Find where the given text appears and provide that cell's center as (X, Y) coordinate. 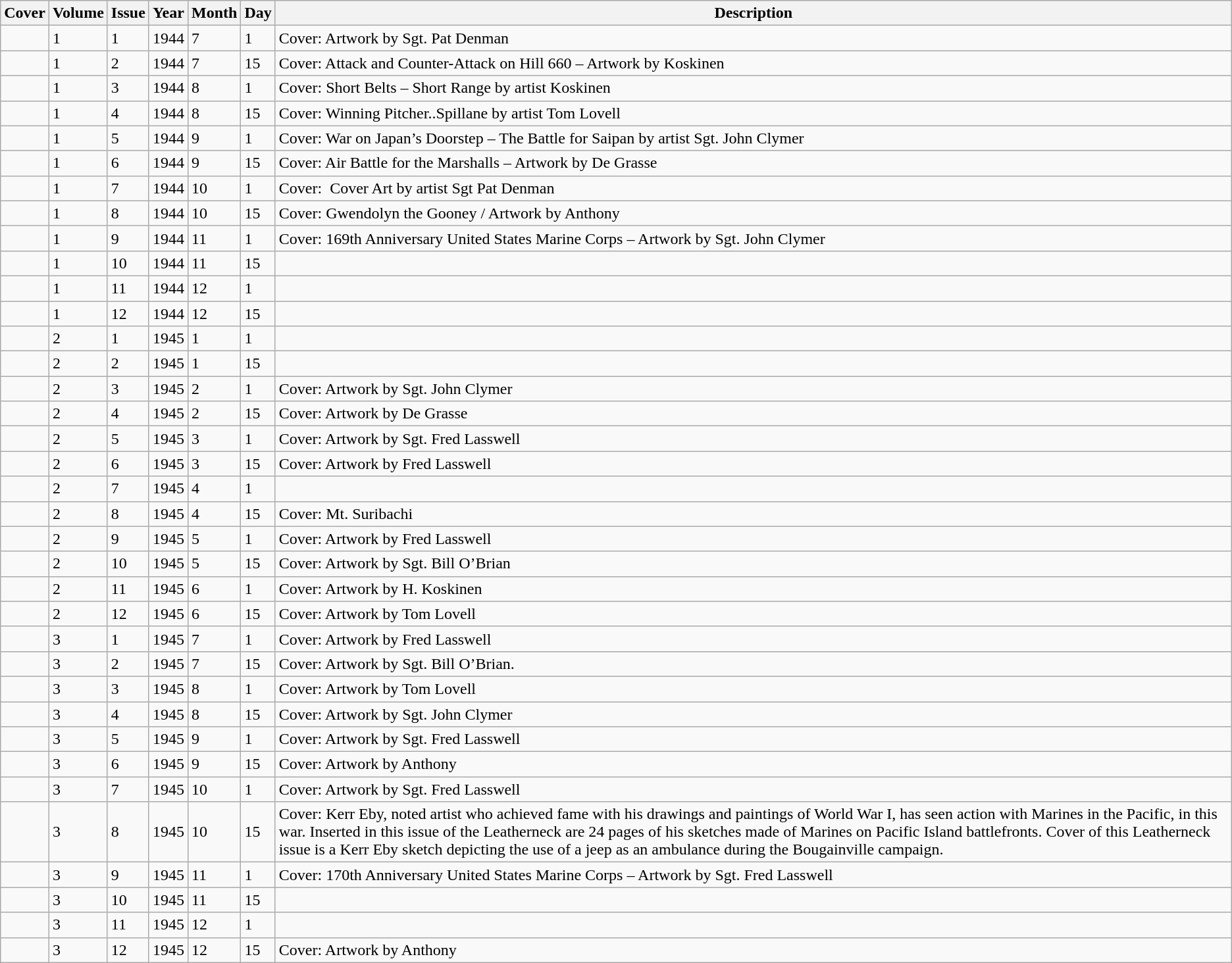
Month (214, 13)
Cover: Artwork by Sgt. Pat Denman (753, 38)
Cover: Short Belts – Short Range by artist Koskinen (753, 88)
Cover: Winning Pitcher..Spillane by artist Tom Lovell (753, 113)
Cover: Air Battle for the Marshalls – Artwork by De Grasse (753, 163)
Description (753, 13)
Cover: Cover Art by artist Sgt Pat Denman (753, 188)
Cover: Gwendolyn the Gooney / Artwork by Anthony (753, 213)
Year (168, 13)
Cover: 169th Anniversary United States Marine Corps – Artwork by Sgt. John Clymer (753, 238)
Cover: War on Japan’s Doorstep – The Battle for Saipan by artist Sgt. John Clymer (753, 138)
Volume (78, 13)
Cover: Mt. Suribachi (753, 514)
Cover: Attack and Counter-Attack on Hill 660 – Artwork by Koskinen (753, 63)
Day (258, 13)
Cover: Artwork by Sgt. Bill O’Brian. (753, 664)
Issue (128, 13)
Cover: Artwork by Sgt. Bill O’Brian (753, 564)
Cover: Artwork by De Grasse (753, 414)
Cover: Artwork by H. Koskinen (753, 589)
Cover (25, 13)
Cover: 170th Anniversary United States Marine Corps – Artwork by Sgt. Fred Lasswell (753, 875)
